Pinpoint the cell where the given text exists, returning its (X, Y) midpoint coordinate. 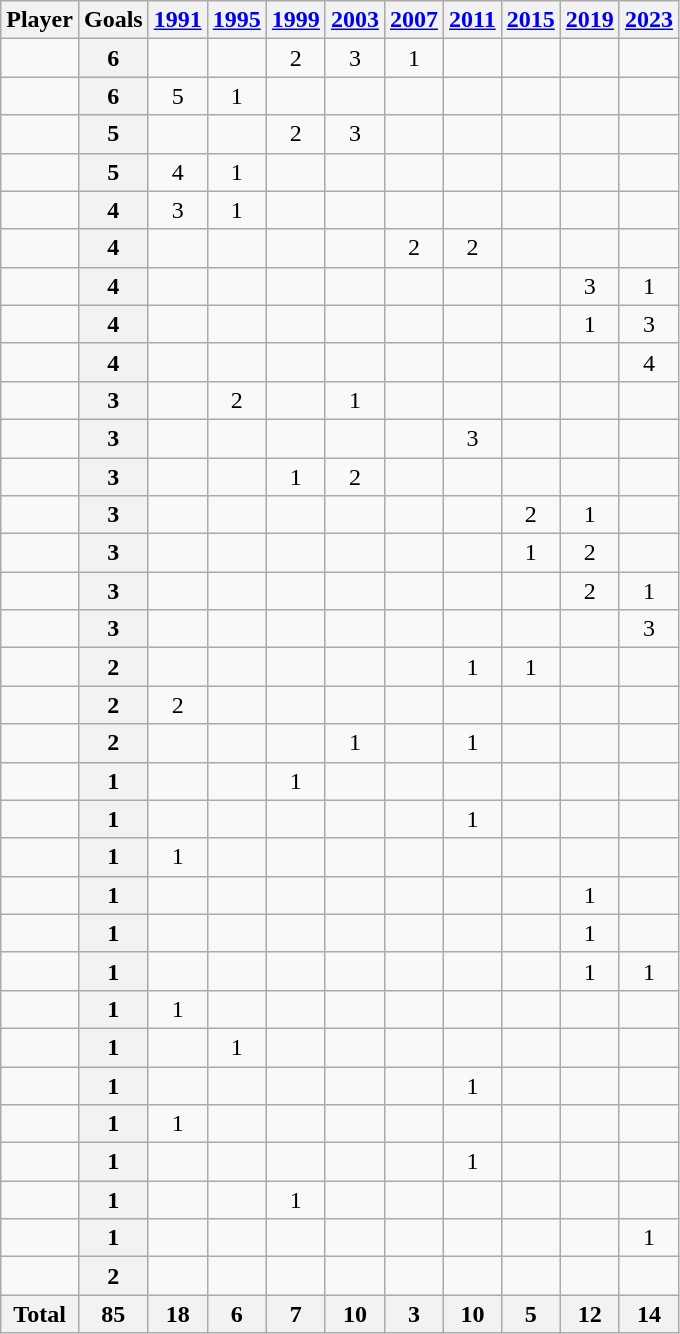
1995 (236, 20)
85 (113, 1314)
2023 (648, 20)
2015 (530, 20)
2007 (414, 20)
1999 (296, 20)
7 (296, 1314)
Total (40, 1314)
1991 (178, 20)
2003 (354, 20)
2019 (590, 20)
18 (178, 1314)
14 (648, 1314)
Player (40, 20)
Goals (113, 20)
12 (590, 1314)
2011 (473, 20)
